Identify which cell holds the provided text, then report its (x, y) central coordinate. 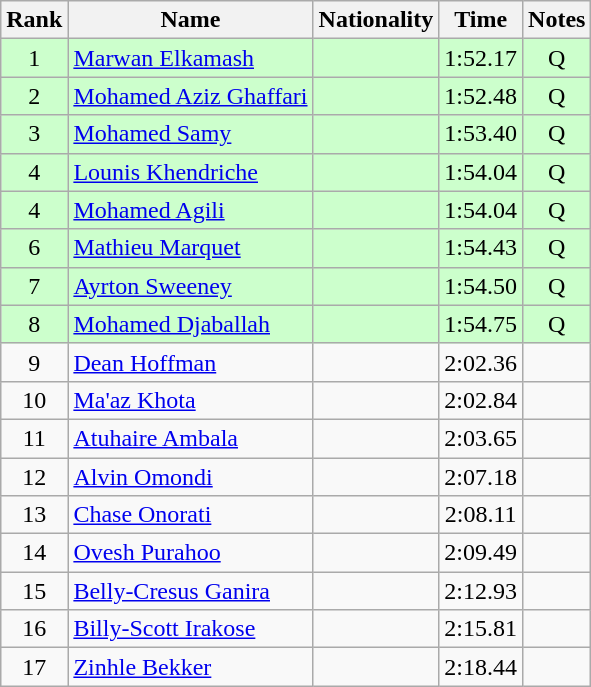
8 (34, 324)
2:18.44 (481, 667)
2:02.84 (481, 400)
Chase Onorati (190, 515)
1:54.50 (481, 286)
1 (34, 58)
Nationality (376, 20)
14 (34, 553)
13 (34, 515)
Mathieu Marquet (190, 248)
7 (34, 286)
Mohamed Aziz Ghaffari (190, 96)
Time (481, 20)
2:03.65 (481, 438)
2:09.49 (481, 553)
Dean Hoffman (190, 362)
1:52.17 (481, 58)
15 (34, 591)
3 (34, 134)
12 (34, 477)
Mohamed Samy (190, 134)
Ovesh Purahoo (190, 553)
1:54.43 (481, 248)
16 (34, 629)
1:53.40 (481, 134)
11 (34, 438)
Belly-Cresus Ganira (190, 591)
9 (34, 362)
6 (34, 248)
Name (190, 20)
2 (34, 96)
Lounis Khendriche (190, 172)
Mohamed Djaballah (190, 324)
Billy-Scott Irakose (190, 629)
Ma'az Khota (190, 400)
17 (34, 667)
2:07.18 (481, 477)
1:54.75 (481, 324)
2:02.36 (481, 362)
Mohamed Agili (190, 210)
Alvin Omondi (190, 477)
10 (34, 400)
Zinhle Bekker (190, 667)
Atuhaire Ambala (190, 438)
Marwan Elkamash (190, 58)
2:08.11 (481, 515)
Ayrton Sweeney (190, 286)
2:12.93 (481, 591)
Notes (557, 20)
2:15.81 (481, 629)
1:52.48 (481, 96)
Rank (34, 20)
